Search for the cell housing the specified text and yield its [X, Y] center coordinate. 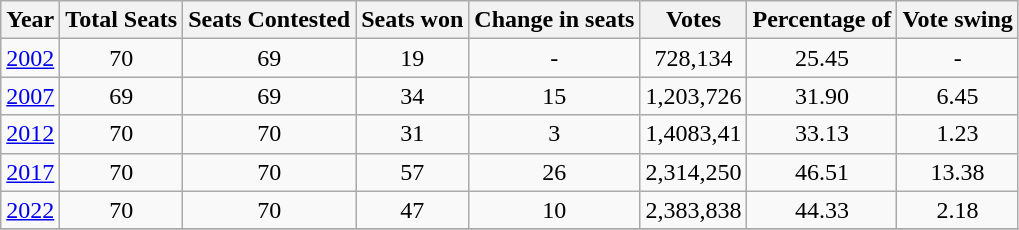
2,314,250 [694, 172]
6.45 [958, 96]
Seats Contested [270, 20]
46.51 [822, 172]
34 [412, 96]
1,203,726 [694, 96]
13.38 [958, 172]
Change in seats [554, 20]
26 [554, 172]
Total Seats [122, 20]
31.90 [822, 96]
Year [30, 20]
2007 [30, 96]
3 [554, 134]
Seats won [412, 20]
1.23 [958, 134]
2002 [30, 58]
728,134 [694, 58]
31 [412, 134]
2022 [30, 210]
10 [554, 210]
2012 [30, 134]
33.13 [822, 134]
1,4083,41 [694, 134]
57 [412, 172]
44.33 [822, 210]
47 [412, 210]
Votes [694, 20]
Vote swing [958, 20]
15 [554, 96]
2,383,838 [694, 210]
19 [412, 58]
25.45 [822, 58]
2.18 [958, 210]
2017 [30, 172]
Percentage of [822, 20]
